Find where the given text appears and provide that cell's center as [x, y] coordinate. 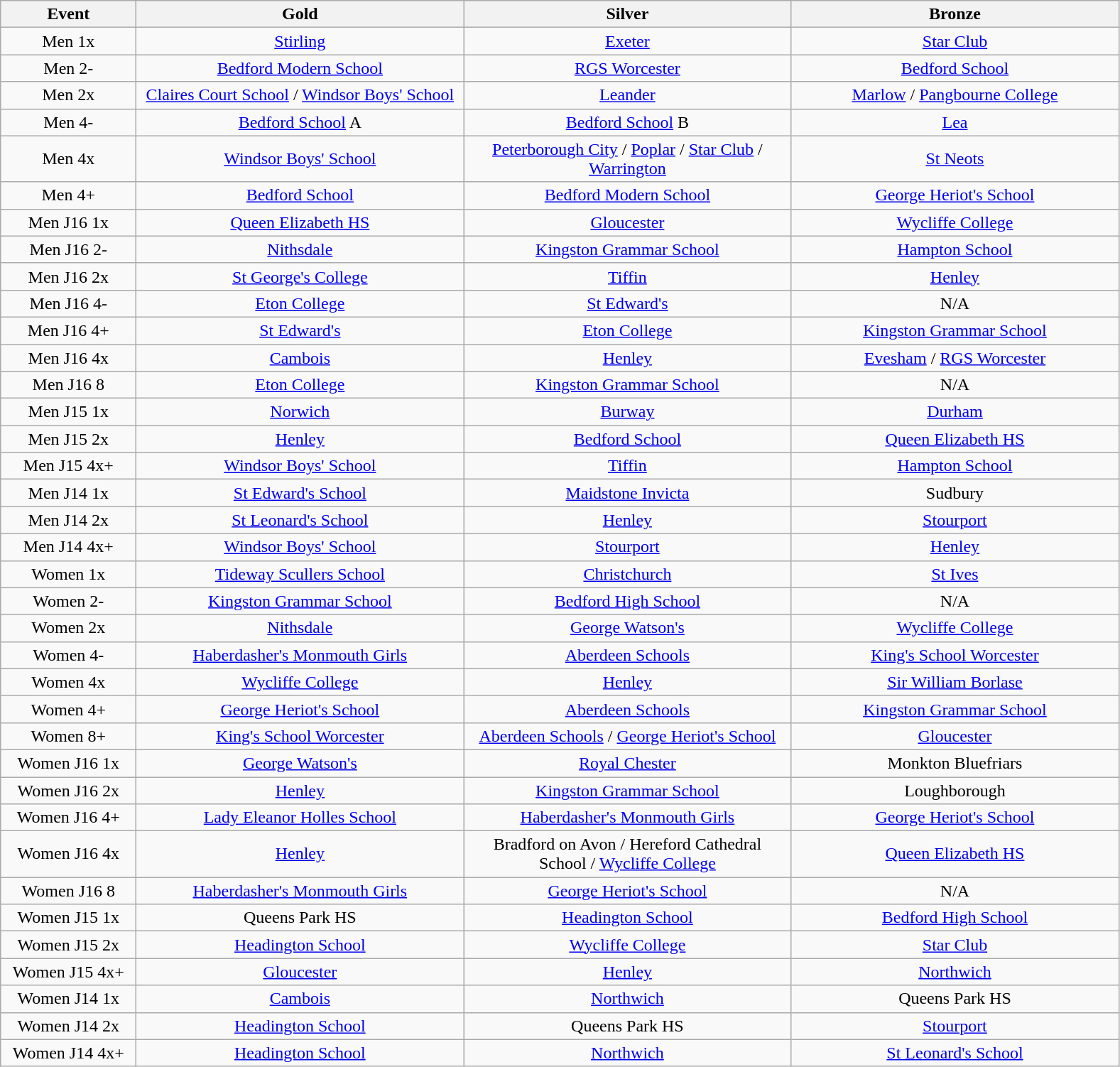
Women J14 2x [68, 1026]
Claires Court School / Windsor Boys' School [300, 95]
Men J16 2- [68, 249]
Women J14 1x [68, 999]
Durham [955, 412]
Lady Eleanor Holles School [300, 818]
Men 1x [68, 41]
Exeter [628, 41]
Men J14 1x [68, 493]
Evesham / RGS Worcester [955, 357]
Men J15 4x+ [68, 466]
RGS Worcester [628, 68]
Women J15 1x [68, 918]
Gold [300, 14]
Women J16 1x [68, 763]
Christchurch [628, 574]
Aberdeen Schools / George Heriot's School [628, 736]
Men 4+ [68, 195]
Men J14 4x+ [68, 547]
Sir William Borlase [955, 682]
St Ives [955, 574]
Maidstone Invicta [628, 493]
Women 4- [68, 655]
Men J16 4- [68, 303]
St George's College [300, 276]
Men J15 2x [68, 439]
St Edward's School [300, 493]
Sudbury [955, 493]
Bradford on Avon / Hereford Cathedral School / Wycliffe College [628, 854]
Men J16 4x [68, 357]
Men J16 4+ [68, 330]
Women J15 4x+ [68, 972]
Bedford School B [628, 122]
Women J16 8 [68, 891]
Norwich [300, 412]
Peterborough City / Poplar / Star Club / Warrington [628, 159]
Women 2x [68, 628]
Royal Chester [628, 763]
Men J14 2x [68, 520]
Men 4- [68, 122]
Monkton Bluefriars [955, 763]
Women J16 2x [68, 791]
Leander [628, 95]
Men J16 2x [68, 276]
Event [68, 14]
Women 2- [68, 601]
Men 2- [68, 68]
Women J14 4x+ [68, 1053]
Silver [628, 14]
Women 1x [68, 574]
Loughborough [955, 791]
Bedford School A [300, 122]
Men J16 1x [68, 222]
Stirling [300, 41]
Tideway Scullers School [300, 574]
Bronze [955, 14]
Women J16 4x [68, 854]
Men 4x [68, 159]
Women J15 2x [68, 945]
Lea [955, 122]
Marlow / Pangbourne College [955, 95]
Women J16 4+ [68, 818]
Men J16 8 [68, 385]
St Neots [955, 159]
Women 4x [68, 682]
Men 2x [68, 95]
Women 8+ [68, 736]
Burway [628, 412]
Men J15 1x [68, 412]
Women 4+ [68, 709]
